Determine the [x, y] coordinate at the center of the cell enclosing the given text.  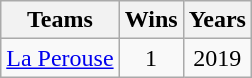
Years [217, 20]
Wins [151, 20]
La Perouse [60, 58]
1 [151, 58]
2019 [217, 58]
Teams [60, 20]
